Determine the (x, y) coordinate at the center of the cell enclosing the given text.  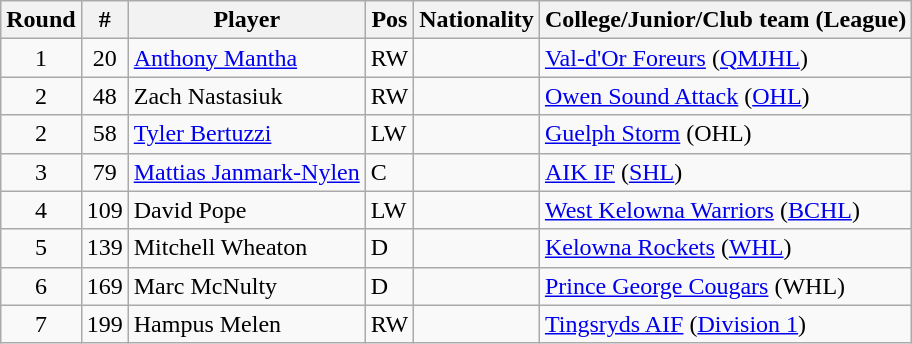
6 (41, 286)
Hampus Melen (246, 324)
David Pope (246, 210)
Player (246, 20)
Mattias Janmark-Nylen (246, 172)
Anthony Mantha (246, 58)
199 (104, 324)
139 (104, 248)
20 (104, 58)
1 (41, 58)
Kelowna Rockets (WHL) (725, 248)
Prince George Cougars (WHL) (725, 286)
79 (104, 172)
169 (104, 286)
109 (104, 210)
3 (41, 172)
Pos (389, 20)
Val-d'Or Foreurs (QMJHL) (725, 58)
Guelph Storm (OHL) (725, 134)
4 (41, 210)
Round (41, 20)
48 (104, 96)
AIK IF (SHL) (725, 172)
Mitchell Wheaton (246, 248)
Owen Sound Attack (OHL) (725, 96)
West Kelowna Warriors (BCHL) (725, 210)
5 (41, 248)
# (104, 20)
Tyler Bertuzzi (246, 134)
58 (104, 134)
Nationality (477, 20)
Marc McNulty (246, 286)
Zach Nastasiuk (246, 96)
7 (41, 324)
Tingsryds AIF (Division 1) (725, 324)
College/Junior/Club team (League) (725, 20)
C (389, 172)
